Find where the given text appears and provide that cell's center as (x, y) coordinate. 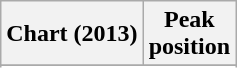
Chart (2013) (72, 34)
Peakposition (189, 34)
